Scan for the cell matching the given text and deliver its (X, Y) coordinate at center. 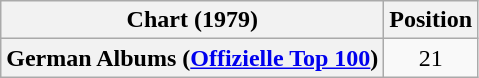
Position (431, 20)
German Albums (Offizielle Top 100) (192, 58)
Chart (1979) (192, 20)
21 (431, 58)
